Detect which cell encompasses the target text, then output its (x, y) center coordinate. 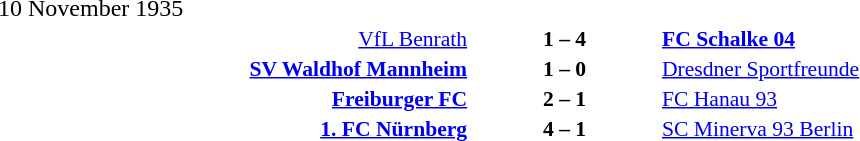
1 – 4 (564, 38)
2 – 1 (564, 98)
1 – 0 (564, 68)
